Scan for the cell matching the given text and deliver its (x, y) coordinate at center. 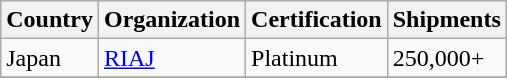
250,000+ (446, 58)
Country (50, 20)
Japan (50, 58)
Platinum (317, 58)
RIAJ (172, 58)
Shipments (446, 20)
Organization (172, 20)
Certification (317, 20)
